Provide the [X, Y] coordinate of the cell's center where the given text is located.  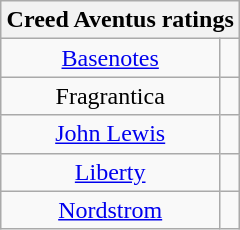
Creed Aventus ratings [120, 20]
John Lewis [110, 134]
Liberty [110, 172]
Basenotes [110, 58]
Nordstrom [110, 210]
Fragrantica [110, 96]
